Return the [X, Y] coordinate for the center point of the cell that contains the specified text.  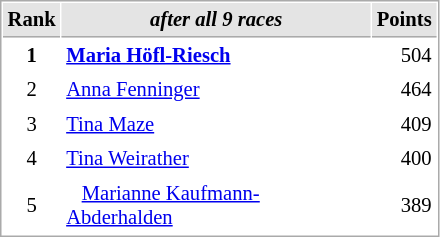
5 [32, 206]
389 [404, 206]
Tina Maze [216, 124]
400 [404, 158]
409 [404, 124]
after all 9 races [216, 20]
3 [32, 124]
Maria Höfl-Riesch [216, 56]
Tina Weirather [216, 158]
Marianne Kaufmann-Abderhalden [216, 206]
4 [32, 158]
464 [404, 90]
2 [32, 90]
Points [404, 20]
Rank [32, 20]
Anna Fenninger [216, 90]
1 [32, 56]
504 [404, 56]
